From the cell containing the given text, extract its center point as [x, y] coordinate. 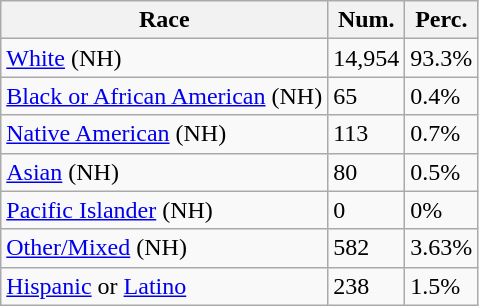
Asian (NH) [164, 172]
0.7% [442, 134]
Hispanic or Latino [164, 286]
93.3% [442, 58]
0% [442, 210]
0.4% [442, 96]
65 [366, 96]
0.5% [442, 172]
Black or African American (NH) [164, 96]
582 [366, 248]
14,954 [366, 58]
3.63% [442, 248]
113 [366, 134]
0 [366, 210]
Native American (NH) [164, 134]
Perc. [442, 20]
White (NH) [164, 58]
80 [366, 172]
Other/Mixed (NH) [164, 248]
Race [164, 20]
Num. [366, 20]
1.5% [442, 286]
Pacific Islander (NH) [164, 210]
238 [366, 286]
